Capture the cell that displays the provided text and extract its (x, y) central coordinate. 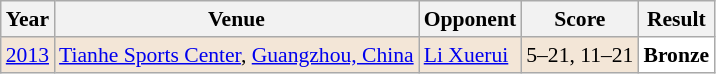
Tianhe Sports Center, Guangzhou, China (236, 55)
2013 (28, 55)
Bronze (676, 55)
Venue (236, 19)
Score (580, 19)
Opponent (470, 19)
5–21, 11–21 (580, 55)
Year (28, 19)
Li Xuerui (470, 55)
Result (676, 19)
